Extract the (X, Y) coordinate from the center of the cell holding the provided text.  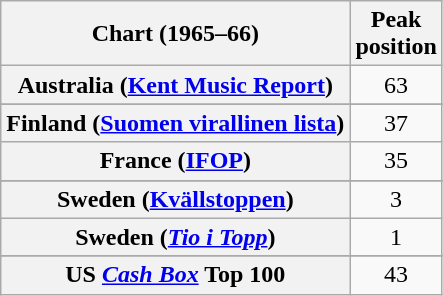
3 (396, 199)
35 (396, 161)
US Cash Box Top 100 (176, 275)
Peakposition (396, 34)
37 (396, 123)
43 (396, 275)
1 (396, 237)
Sweden (Kvällstoppen) (176, 199)
France (IFOP) (176, 161)
Finland (Suomen virallinen lista) (176, 123)
Sweden (Tio i Topp) (176, 237)
63 (396, 85)
Australia (Kent Music Report) (176, 85)
Chart (1965–66) (176, 34)
